Return the (X, Y) coordinate for the center point of the cell that contains the specified text.  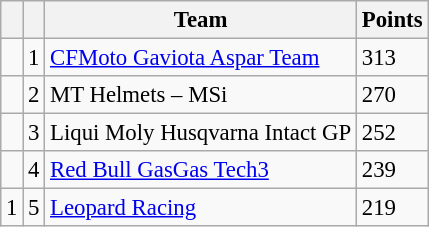
MT Helmets – MSi (201, 95)
Team (201, 20)
CFMoto Gaviota Aspar Team (201, 58)
3 (34, 133)
Points (392, 20)
239 (392, 170)
5 (34, 208)
Red Bull GasGas Tech3 (201, 170)
2 (34, 95)
252 (392, 133)
270 (392, 95)
219 (392, 208)
Leopard Racing (201, 208)
4 (34, 170)
313 (392, 58)
Liqui Moly Husqvarna Intact GP (201, 133)
